Provide the [X, Y] coordinate of the cell's center where the given text is located.  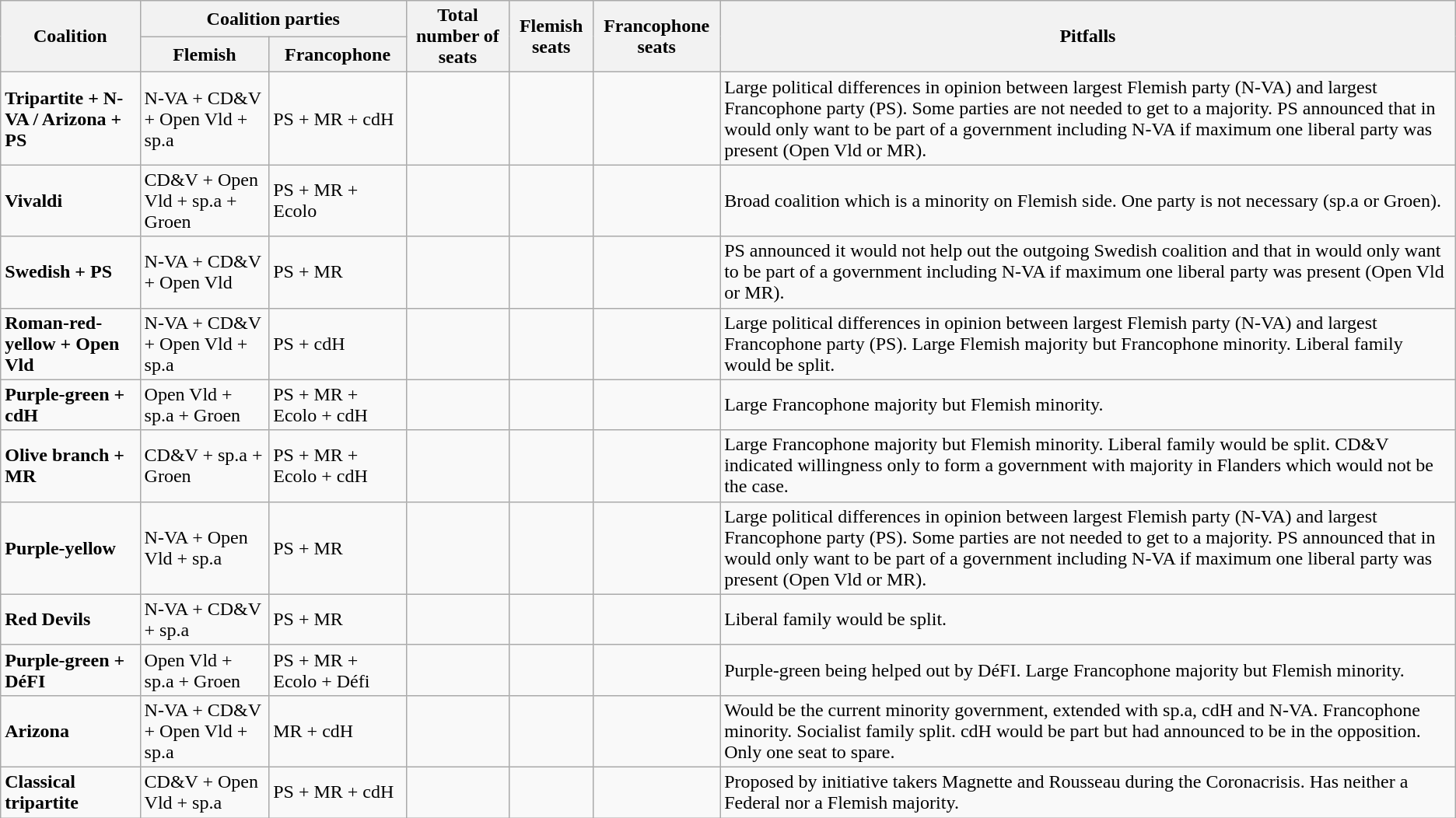
Total number of seats [457, 37]
Francophone [338, 54]
Broad coalition which is a minority on Flemish side. One party is not necessary (sp.a or Groen). [1088, 201]
CD&V + Open Vld + sp.a + Groen [205, 201]
Roman-red-yellow + Open Vld [70, 344]
Large Francophone majority but Flemish minority. [1088, 404]
N-VA + Open Vld + sp.a [205, 547]
Flemish seats [551, 37]
Purple-green + DéFI [70, 670]
Arizona [70, 731]
Tripartite + N-VA / Arizona + PS [70, 118]
PS + MR + Ecolo + Défi [338, 670]
Coalition [70, 37]
Purple-green + cdH [70, 404]
Purple-yellow [70, 547]
N-VA + CD&V + Open Vld [205, 272]
Classical tripartite [70, 792]
Red Devils [70, 619]
Proposed by initiative takers Magnette and Rousseau during the Coronacrisis. Has neither a Federal nor a Flemish majority. [1088, 792]
Swedish + PS [70, 272]
MR + cdH [338, 731]
Pitfalls [1088, 37]
Liberal family would be split. [1088, 619]
Olive branch + MR [70, 466]
PS + cdH [338, 344]
Francophone seats [656, 37]
N-VA + CD&V + sp.a [205, 619]
PS + MR + Ecolo [338, 201]
CD&V + Open Vld + sp.a [205, 792]
Coalition parties [273, 19]
Vivaldi [70, 201]
Flemish [205, 54]
CD&V + sp.a + Groen [205, 466]
Purple-green being helped out by DéFI. Large Francophone majority but Flemish minority. [1088, 670]
